Search for the cell housing the specified text and yield its (X, Y) center coordinate. 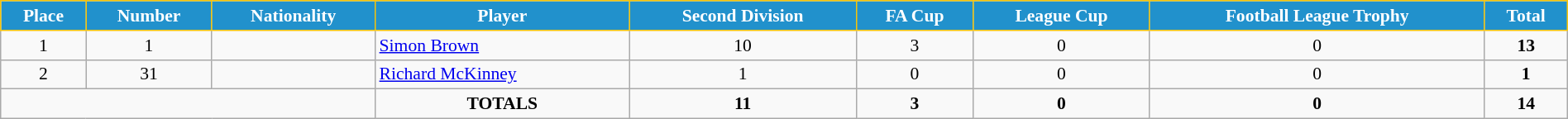
Richard McKinney (503, 74)
Place (43, 16)
14 (1526, 104)
13 (1526, 45)
2 (43, 74)
Player (503, 16)
Total (1526, 16)
11 (743, 104)
Second Division (743, 16)
Simon Brown (503, 45)
Football League Trophy (1317, 16)
Nationality (294, 16)
League Cup (1062, 16)
31 (149, 74)
10 (743, 45)
FA Cup (915, 16)
TOTALS (503, 104)
Number (149, 16)
